Search for the cell housing the specified text and yield its (x, y) center coordinate. 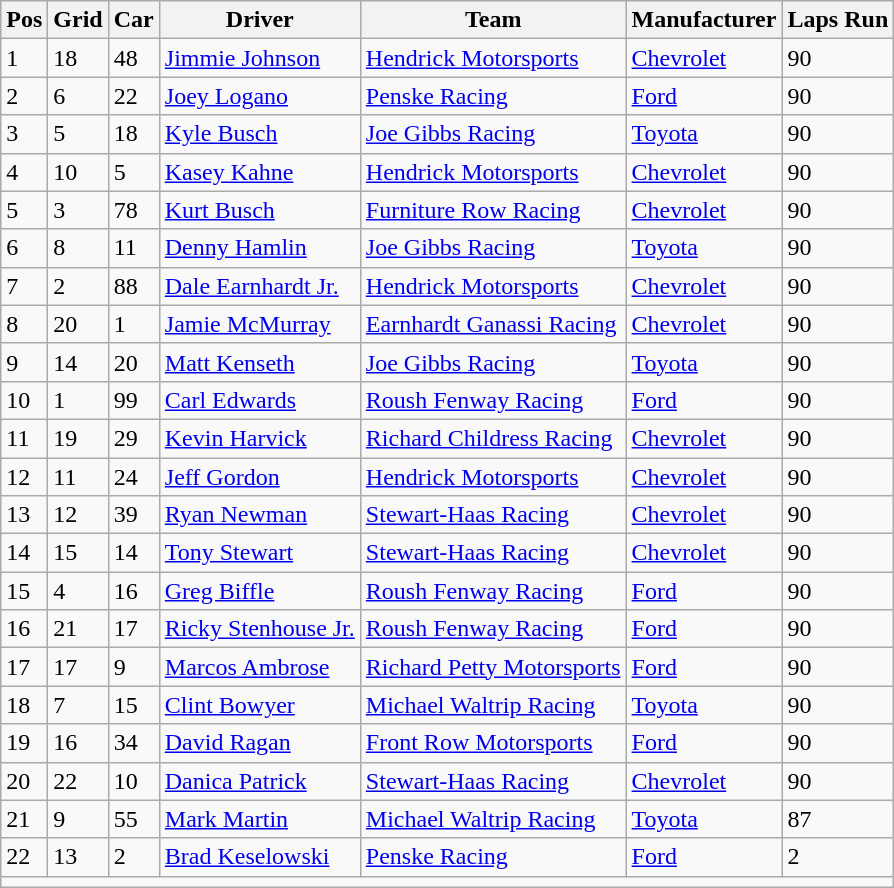
Driver (260, 20)
29 (134, 438)
Jamie McMurray (260, 324)
39 (134, 515)
Car (134, 20)
Front Row Motorsports (493, 743)
55 (134, 819)
48 (134, 58)
Manufacturer (704, 20)
Kevin Harvick (260, 438)
99 (134, 400)
87 (838, 819)
Greg Biffle (260, 591)
Team (493, 20)
Laps Run (838, 20)
Tony Stewart (260, 553)
Pos (24, 20)
David Ragan (260, 743)
Jeff Gordon (260, 477)
Kyle Busch (260, 134)
Clint Bowyer (260, 705)
Brad Keselowski (260, 857)
Richard Childress Racing (493, 438)
34 (134, 743)
Carl Edwards (260, 400)
Matt Kenseth (260, 362)
Grid (78, 20)
Richard Petty Motorsports (493, 667)
Mark Martin (260, 819)
Denny Hamlin (260, 248)
Kurt Busch (260, 210)
Dale Earnhardt Jr. (260, 286)
Kasey Kahne (260, 172)
Furniture Row Racing (493, 210)
Earnhardt Ganassi Racing (493, 324)
Marcos Ambrose (260, 667)
Danica Patrick (260, 781)
88 (134, 286)
Ricky Stenhouse Jr. (260, 629)
Ryan Newman (260, 515)
Jimmie Johnson (260, 58)
78 (134, 210)
24 (134, 477)
Joey Logano (260, 96)
